For the text-containing cell, return its midpoint in [x, y] coordinate format. 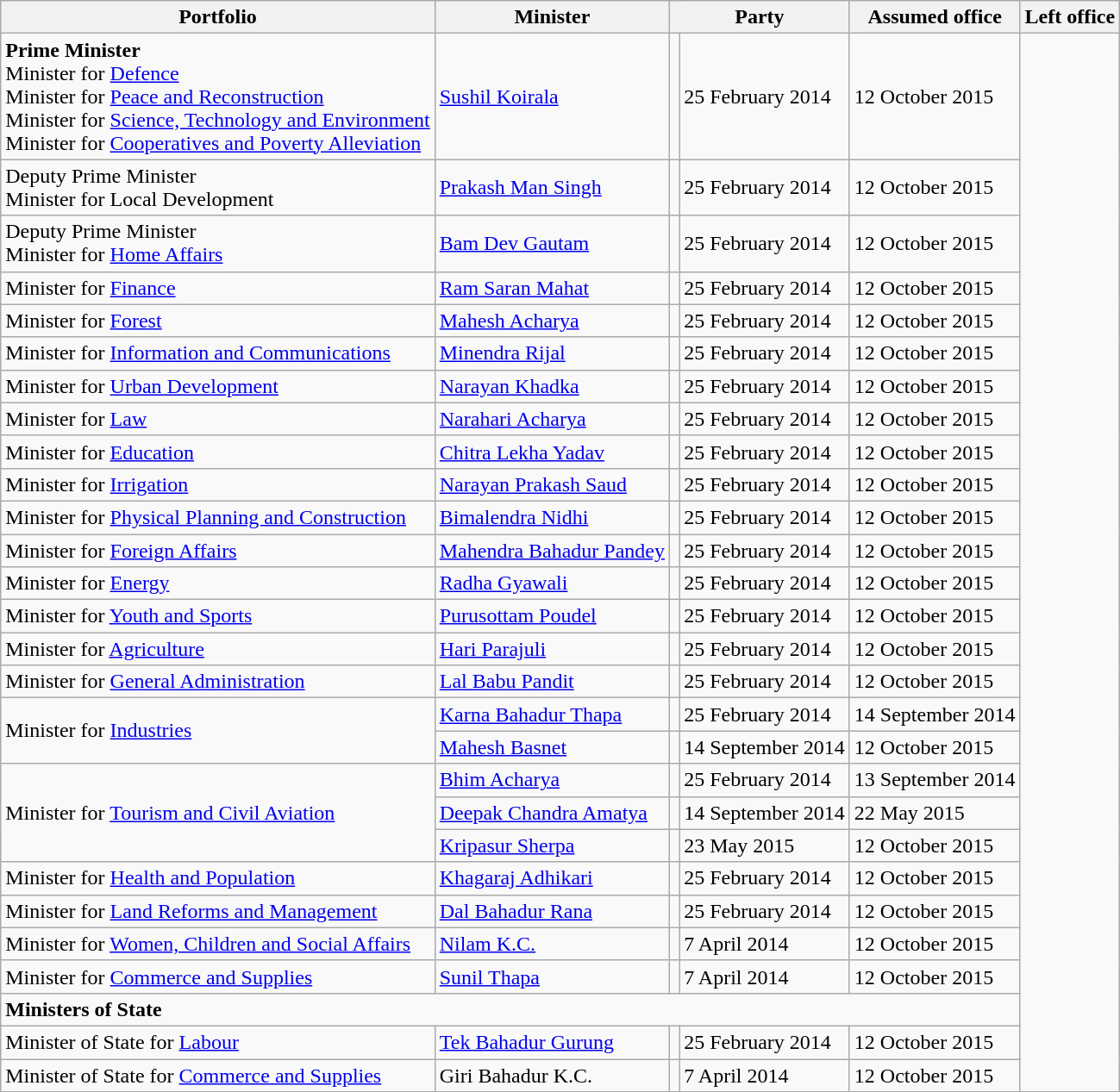
Minister for Youth and Sports [217, 616]
Purusottam Poudel [552, 616]
Minister for General Administration [217, 682]
Sunil Thapa [552, 977]
Minister for Women, Children and Social Affairs [217, 944]
Minister for Energy [217, 583]
Minister for Tourism and Civil Aviation [217, 813]
Giri Bahadur K.C. [552, 1075]
Minister of State for Labour [217, 1042]
Deputy Prime MinisterMinister for Local Development [217, 188]
Mahendra Bahadur Pandey [552, 551]
Minister for Health and Population [217, 878]
Minister for Urban Development [217, 386]
Narayan Prakash Saud [552, 484]
Minister for Land Reforms and Management [217, 911]
Khagaraj Adhikari [552, 878]
Minendra Rijal [552, 353]
Karna Bahadur Thapa [552, 714]
Minister for Commerce and Supplies [217, 977]
Hari Parajuli [552, 649]
Minister for Education [217, 452]
Minister for Physical Planning and Construction [217, 517]
Ministers of State [510, 1009]
Minister for Information and Communications [217, 353]
Chitra Lekha Yadav [552, 452]
Ram Saran Mahat [552, 288]
22 May 2015 [935, 813]
Minister for Agriculture [217, 649]
Left office [1070, 17]
23 May 2015 [765, 846]
Bhim Acharya [552, 780]
Minister for Irrigation [217, 484]
Deepak Chandra Amatya [552, 813]
Minister for Finance [217, 288]
Tek Bahadur Gurung [552, 1042]
Minister for Industries [217, 731]
Minister [552, 17]
Kripasur Sherpa [552, 846]
Minister for Foreign Affairs [217, 551]
Mahesh Basnet [552, 747]
Minister for Forest [217, 321]
Dal Bahadur Rana [552, 911]
Mahesh Acharya [552, 321]
Party [760, 17]
Radha Gyawali [552, 583]
Minister for Law [217, 419]
Minister of State for Commerce and Supplies [217, 1075]
13 September 2014 [935, 780]
Deputy Prime MinisterMinister for Home Affairs [217, 243]
Narahari Acharya [552, 419]
Bimalendra Nidhi [552, 517]
Assumed office [935, 17]
Portfolio [217, 17]
Bam Dev Gautam [552, 243]
Sushil Koirala [552, 97]
Nilam K.C. [552, 944]
Narayan Khadka [552, 386]
Prakash Man Singh [552, 188]
Lal Babu Pandit [552, 682]
